From the cell containing the given text, extract its center point as [X, Y] coordinate. 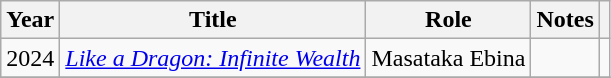
Masataka Ebina [448, 58]
2024 [30, 58]
Year [30, 20]
Like a Dragon: Infinite Wealth [213, 58]
Notes [565, 20]
Role [448, 20]
Title [213, 20]
